Capture the cell that displays the provided text and extract its [X, Y] central coordinate. 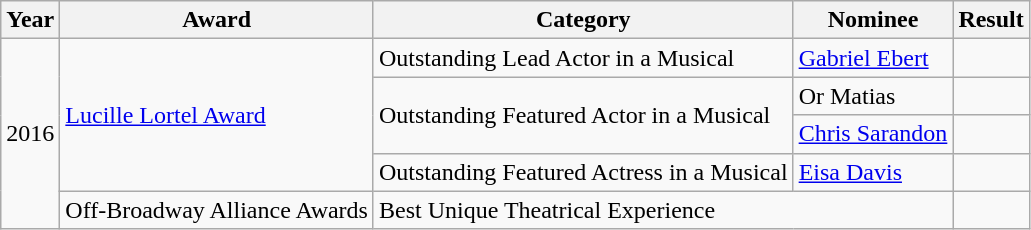
2016 [30, 134]
Chris Sarandon [873, 134]
Gabriel Ebert [873, 58]
Year [30, 20]
Off-Broadway Alliance Awards [217, 210]
Or Matias [873, 96]
Outstanding Featured Actor in a Musical [583, 115]
Award [217, 20]
Outstanding Lead Actor in a Musical [583, 58]
Lucille Lortel Award [217, 115]
Result [991, 20]
Nominee [873, 20]
Best Unique Theatrical Experience [662, 210]
Eisa Davis [873, 172]
Category [583, 20]
Outstanding Featured Actress in a Musical [583, 172]
